Extract the (X, Y) coordinate from the center of the cell holding the provided text.  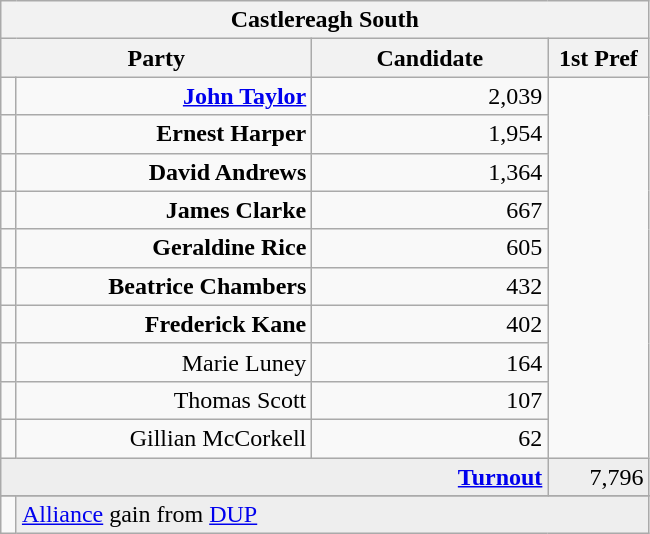
7,796 (598, 477)
Ernest Harper (164, 134)
David Andrews (164, 172)
Frederick Kane (164, 324)
Beatrice Chambers (164, 286)
Alliance gain from DUP (332, 515)
432 (430, 286)
164 (430, 362)
Castlereagh South (325, 20)
667 (430, 210)
Turnout (274, 477)
107 (430, 400)
John Taylor (164, 96)
62 (430, 438)
Geraldine Rice (164, 248)
James Clarke (164, 210)
Party (156, 58)
2,039 (430, 96)
Marie Luney (164, 362)
Gillian McCorkell (164, 438)
Candidate (430, 58)
Thomas Scott (164, 400)
402 (430, 324)
605 (430, 248)
1st Pref (598, 58)
1,364 (430, 172)
1,954 (430, 134)
